Identify which cell holds the provided text, then report its [X, Y] central coordinate. 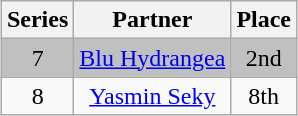
Place [264, 20]
Yasmin Seky [152, 96]
8 [37, 96]
7 [37, 58]
Series [37, 20]
Blu Hydrangea [152, 58]
Partner [152, 20]
2nd [264, 58]
8th [264, 96]
